Pinpoint the cell where the given text exists, returning its (X, Y) midpoint coordinate. 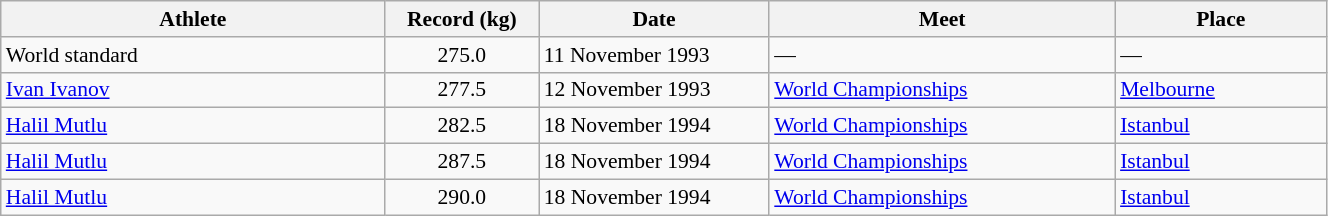
Place (1220, 19)
277.5 (462, 90)
12 November 1993 (654, 90)
Record (kg) (462, 19)
Meet (942, 19)
Melbourne (1220, 90)
Athlete (193, 19)
11 November 1993 (654, 55)
287.5 (462, 162)
282.5 (462, 126)
World standard (193, 55)
Date (654, 19)
290.0 (462, 197)
275.0 (462, 55)
Ivan Ivanov (193, 90)
